Pinpoint the cell where the given text exists, returning its (x, y) midpoint coordinate. 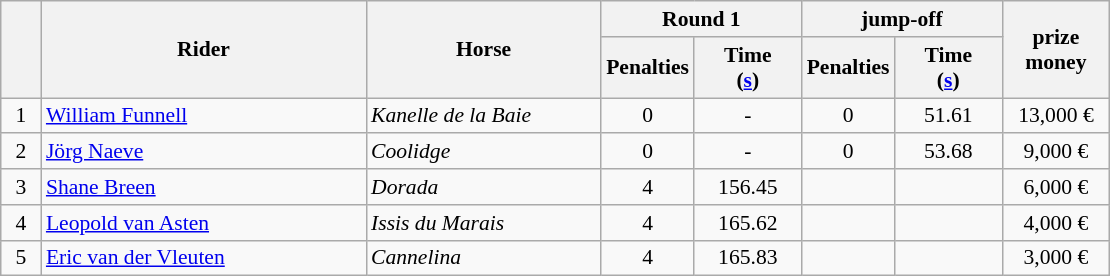
53.68 (948, 152)
3 (21, 187)
156.45 (748, 187)
Dorada (484, 187)
Kanelle de la Baie (484, 116)
Shane Breen (204, 187)
Jörg Naeve (204, 152)
4,000 € (1056, 223)
Leopold van Asten (204, 223)
Issis du Marais (484, 223)
Coolidge (484, 152)
Horse (484, 50)
Rider (204, 50)
5 (21, 258)
jump-off (902, 19)
165.62 (748, 223)
51.61 (948, 116)
William Funnell (204, 116)
165.83 (748, 258)
6,000 € (1056, 187)
prizemoney (1056, 50)
13,000 € (1056, 116)
9,000 € (1056, 152)
Round 1 (701, 19)
3,000 € (1056, 258)
2 (21, 152)
Eric van der Vleuten (204, 258)
Cannelina (484, 258)
1 (21, 116)
